Capture the cell that displays the provided text and extract its [x, y] central coordinate. 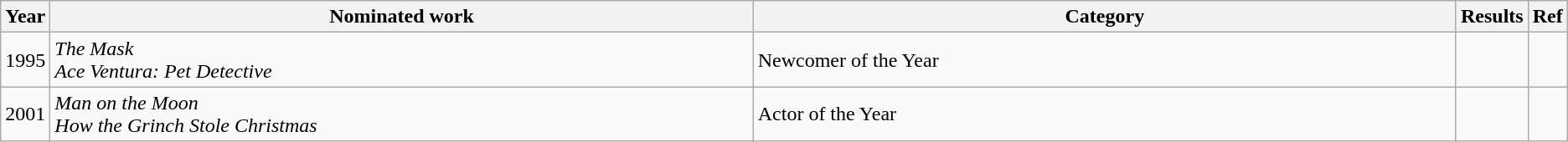
Actor of the Year [1104, 114]
Category [1104, 17]
Ref [1548, 17]
Nominated work [402, 17]
1995 [25, 60]
Man on the MoonHow the Grinch Stole Christmas [402, 114]
Newcomer of the Year [1104, 60]
Results [1492, 17]
The MaskAce Ventura: Pet Detective [402, 60]
2001 [25, 114]
Year [25, 17]
